Identify which cell holds the provided text, then report its [X, Y] central coordinate. 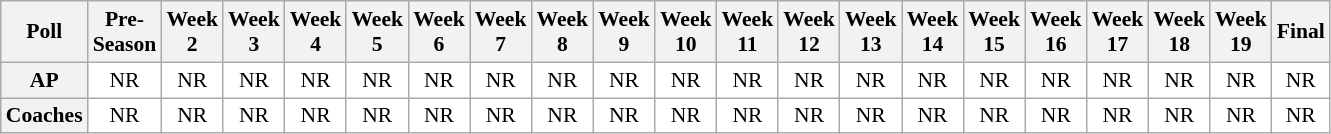
Week6 [439, 32]
Week19 [1241, 32]
Week4 [316, 32]
Week18 [1179, 32]
Week8 [562, 32]
Week7 [501, 32]
Week11 [748, 32]
Week15 [994, 32]
Week16 [1056, 32]
Poll [44, 32]
Week10 [686, 32]
Week2 [192, 32]
Final [1301, 32]
Week14 [933, 32]
Week12 [809, 32]
Week5 [377, 32]
AP [44, 80]
Week3 [254, 32]
Coaches [44, 116]
Week13 [871, 32]
Pre-Season [125, 32]
Week9 [624, 32]
Week17 [1118, 32]
